Scan for the cell matching the given text and deliver its (X, Y) coordinate at center. 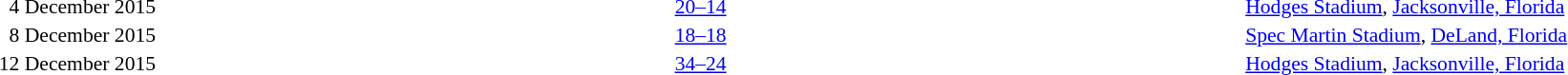
18–18 (701, 35)
